Search for the cell housing the specified text and yield its [X, Y] center coordinate. 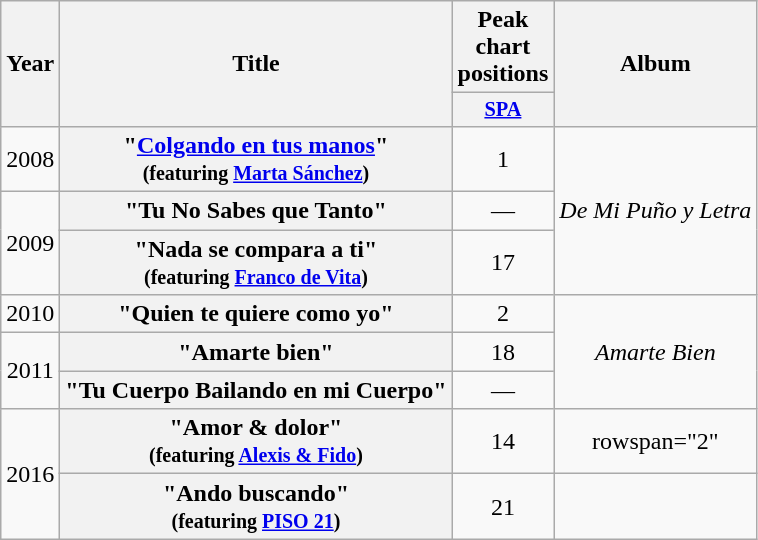
18 [503, 352]
"Colgando en tus manos"(featuring Marta Sánchez) [256, 158]
Title [256, 64]
"Ando buscando"(featuring PISO 21) [256, 506]
2009 [30, 244]
"Amor & dolor"(featuring Alexis & Fido) [256, 442]
2008 [30, 158]
rowspan="2" [656, 442]
Peak chart positions [503, 47]
"Quien te quiere como yo" [256, 314]
De Mi Puño y Letra [656, 210]
1 [503, 158]
"Tu Cuerpo Bailando en mi Cuerpo" [256, 390]
21 [503, 506]
Year [30, 64]
2010 [30, 314]
2011 [30, 371]
"Nada se compara a ti"(featuring Franco de Vita) [256, 262]
2016 [30, 474]
"Tu No Sabes que Tanto" [256, 211]
2 [503, 314]
14 [503, 442]
SPA [503, 110]
17 [503, 262]
Album [656, 64]
"Amarte bien" [256, 352]
Amarte Bien [656, 352]
